Locate the cell with the specified text and output its [x, y] center coordinate. 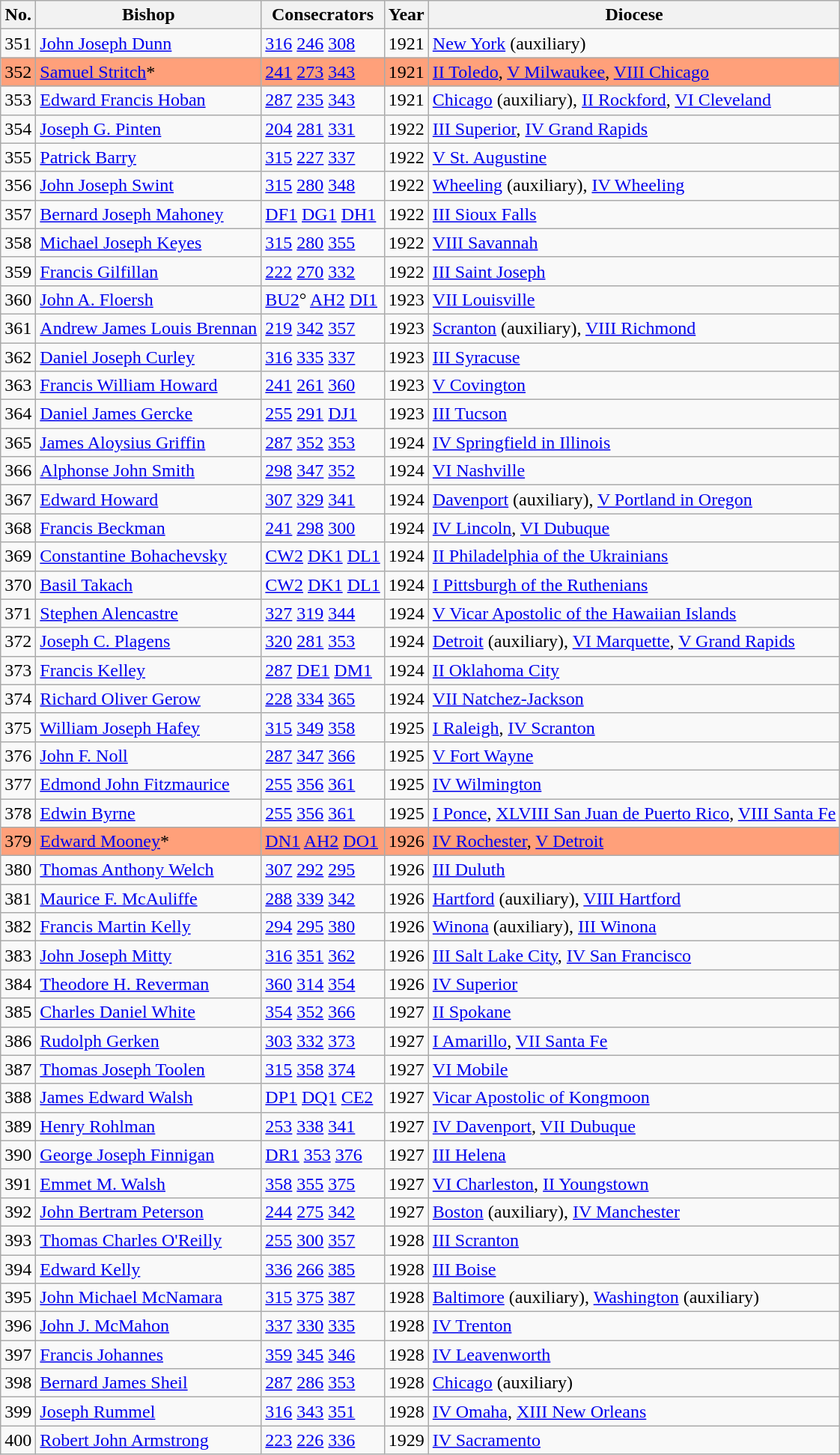
375 [18, 727]
388 [18, 1098]
315 280 355 [323, 243]
I Raleigh, IV Scranton [634, 727]
393 [18, 1240]
390 [18, 1155]
223 226 336 [323, 1440]
315 227 337 [323, 157]
John Joseph Dunn [148, 43]
John A. Floersh [148, 300]
Michael Joseph Keyes [148, 243]
392 [18, 1212]
377 [18, 784]
363 [18, 386]
I Amarillo, VII Santa Fe [634, 1041]
Samuel Stritch* [148, 72]
316 246 308 [323, 43]
Detroit (auxiliary), VI Marquette, V Grand Rapids [634, 642]
352 [18, 72]
William Joseph Hafey [148, 727]
394 [18, 1269]
John Bertram Peterson [148, 1212]
389 [18, 1126]
Bernard James Sheil [148, 1383]
371 [18, 613]
Henry Rohlman [148, 1126]
379 [18, 842]
VII Louisville [634, 300]
Hartford (auxiliary), VIII Hartford [634, 899]
John Michael McNamara [148, 1298]
New York (auxiliary) [634, 43]
367 [18, 499]
I Ponce, XLVIII San Juan de Puerto Rico, VIII Santa Fe [634, 812]
VI Mobile [634, 1069]
369 [18, 556]
IV Omaha, XIII New Orleans [634, 1412]
360 [18, 300]
Francis Martin Kelly [148, 927]
Maurice F. McAuliffe [148, 899]
V Covington [634, 386]
Charles Daniel White [148, 1012]
384 [18, 984]
253 338 341 [323, 1126]
356 [18, 186]
255 291 DJ1 [323, 414]
385 [18, 1012]
Baltimore (auxiliary), Washington (auxiliary) [634, 1298]
351 [18, 43]
VII Natchez-Jackson [634, 699]
374 [18, 699]
204 281 331 [323, 129]
II Toledo, V Milwaukee, VIII Chicago [634, 72]
397 [18, 1355]
381 [18, 899]
307 292 295 [323, 870]
VI Charleston, II Youngstown [634, 1183]
Theodore H. Reverman [148, 984]
Emmet M. Walsh [148, 1183]
Davenport (auxiliary), V Portland in Oregon [634, 499]
244 275 342 [323, 1212]
315 349 358 [323, 727]
Chicago (auxiliary), II Rockford, VI Cleveland [634, 100]
Daniel James Gercke [148, 414]
391 [18, 1183]
287 347 366 [323, 756]
II Spokane [634, 1012]
365 [18, 443]
219 342 357 [323, 328]
IV Leavenworth [634, 1355]
Robert John Armstrong [148, 1440]
316 343 351 [323, 1412]
303 332 373 [323, 1041]
Stephen Alencastre [148, 613]
Edward Francis Hoban [148, 100]
222 270 332 [323, 271]
Edward Howard [148, 499]
Constantine Bohachevsky [148, 556]
III Salt Lake City, IV San Francisco [634, 956]
Chicago (auxiliary) [634, 1383]
287 235 343 [323, 100]
Edward Kelly [148, 1269]
Joseph G. Pinten [148, 129]
287 352 353 [323, 443]
398 [18, 1383]
Francis William Howard [148, 386]
Joseph Rummel [148, 1412]
336 266 385 [323, 1269]
255 300 357 [323, 1240]
372 [18, 642]
Daniel Joseph Curley [148, 357]
287 286 353 [323, 1383]
366 [18, 471]
III Helena [634, 1155]
IV Superior [634, 984]
361 [18, 328]
387 [18, 1069]
Thomas Charles O'Reilly [148, 1240]
III Boise [634, 1269]
III Sioux Falls [634, 214]
383 [18, 956]
327 319 344 [323, 613]
357 [18, 214]
John J. McMahon [148, 1326]
Edwin Byrne [148, 812]
DR1 353 376 [323, 1155]
Richard Oliver Gerow [148, 699]
359 345 346 [323, 1355]
V Fort Wayne [634, 756]
316 335 337 [323, 357]
Francis Kelley [148, 670]
IV Springfield in Illinois [634, 443]
Diocese [634, 15]
Thomas Anthony Welch [148, 870]
Consecrators [323, 15]
III Tucson [634, 414]
376 [18, 756]
James Aloysius Griffin [148, 443]
Edward Mooney* [148, 842]
Scranton (auxiliary), VIII Richmond [634, 328]
Thomas Joseph Toolen [148, 1069]
Bishop [148, 15]
IV Lincoln, VI Dubuque [634, 528]
359 [18, 271]
358 355 375 [323, 1183]
315 358 374 [323, 1069]
354 352 366 [323, 1012]
I Pittsburgh of the Ruthenians [634, 585]
John Joseph Swint [148, 186]
Wheeling (auxiliary), IV Wheeling [634, 186]
287 DE1 DM1 [323, 670]
298 347 352 [323, 471]
241 261 360 [323, 386]
368 [18, 528]
316 351 362 [323, 956]
III Superior, IV Grand Rapids [634, 129]
IV Wilmington [634, 784]
320 281 353 [323, 642]
241 273 343 [323, 72]
373 [18, 670]
III Syracuse [634, 357]
228 334 365 [323, 699]
Basil Takach [148, 585]
396 [18, 1326]
364 [18, 414]
III Saint Joseph [634, 271]
Patrick Barry [148, 157]
Year [406, 15]
John F. Noll [148, 756]
288 339 342 [323, 899]
400 [18, 1440]
Winona (auxiliary), III Winona [634, 927]
V St. Augustine [634, 157]
380 [18, 870]
IV Davenport, VII Dubuque [634, 1126]
355 [18, 157]
BU2° AH2 DI1 [323, 300]
362 [18, 357]
III Scranton [634, 1240]
386 [18, 1041]
315 375 387 [323, 1298]
V Vicar Apostolic of the Hawaiian Islands [634, 613]
DP1 DQ1 CE2 [323, 1098]
Andrew James Louis Brennan [148, 328]
360 314 354 [323, 984]
III Duluth [634, 870]
1929 [406, 1440]
370 [18, 585]
DN1 AH2 DO1 [323, 842]
Francis Beckman [148, 528]
399 [18, 1412]
315 280 348 [323, 186]
Boston (auxiliary), IV Manchester [634, 1212]
IV Sacramento [634, 1440]
II Oklahoma City [634, 670]
George Joseph Finnigan [148, 1155]
395 [18, 1298]
Rudolph Gerken [148, 1041]
294 295 380 [323, 927]
II Philadelphia of the Ukrainians [634, 556]
IV Rochester, V Detroit [634, 842]
Bernard Joseph Mahoney [148, 214]
Vicar Apostolic of Kongmoon [634, 1098]
IV Trenton [634, 1326]
No. [18, 15]
Alphonse John Smith [148, 471]
358 [18, 243]
382 [18, 927]
James Edward Walsh [148, 1098]
Francis Johannes [148, 1355]
Joseph C. Plagens [148, 642]
VIII Savannah [634, 243]
353 [18, 100]
337 330 335 [323, 1326]
John Joseph Mitty [148, 956]
Edmond John Fitzmaurice [148, 784]
Francis Gilfillan [148, 271]
VI Nashville [634, 471]
241 298 300 [323, 528]
307 329 341 [323, 499]
378 [18, 812]
DF1 DG1 DH1 [323, 214]
354 [18, 129]
